Provide the (x, y) coordinate of the cell's center where the given text is located.  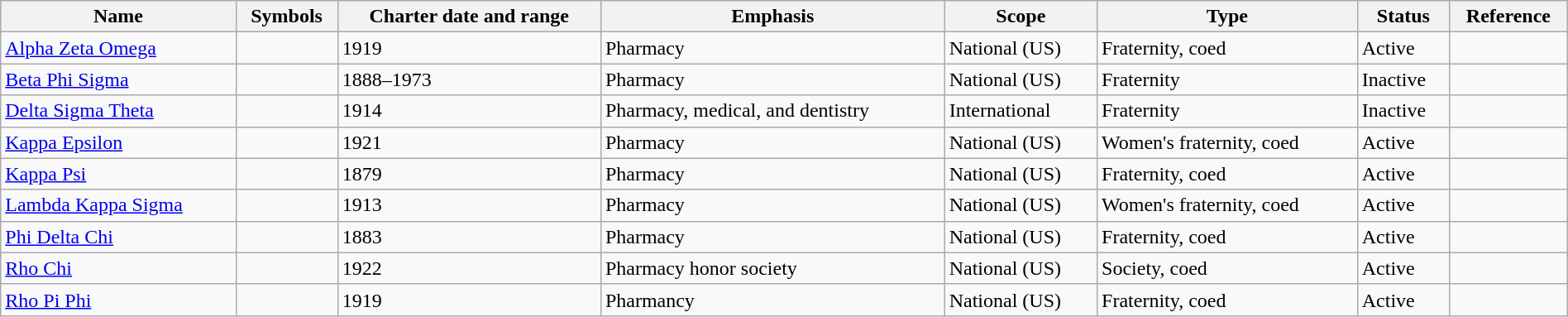
1913 (469, 205)
Pharmancy (772, 300)
1879 (469, 174)
Name (118, 17)
Status (1403, 17)
1883 (469, 237)
1922 (469, 268)
Rho Pi Phi (118, 300)
Reference (1508, 17)
1921 (469, 142)
Lambda Kappa Sigma (118, 205)
Phi Delta Chi (118, 237)
Scope (1021, 17)
Pharmacy honor society (772, 268)
Society, coed (1227, 268)
Delta Sigma Theta (118, 111)
Alpha Zeta Omega (118, 48)
Beta Phi Sigma (118, 79)
1888–1973 (469, 79)
Charter date and range (469, 17)
Pharmacy, medical, and dentistry (772, 111)
1914 (469, 111)
Type (1227, 17)
Emphasis (772, 17)
Symbols (286, 17)
International (1021, 111)
Kappa Psi (118, 174)
Rho Chi (118, 268)
Kappa Epsilon (118, 142)
